Determine the [x, y] coordinate at the center of the cell enclosing the given text.  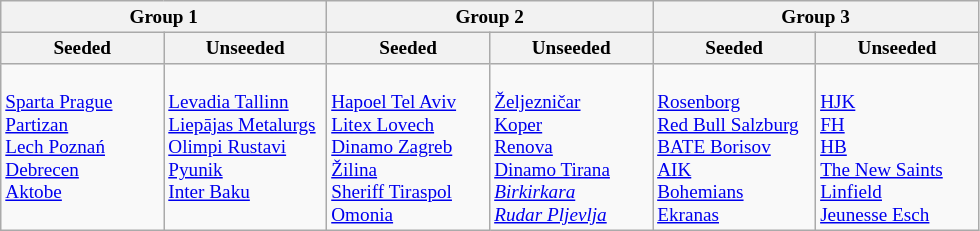
Rosenborg Red Bull Salzburg BATE Borisov AIK Bohemians Ekranas [734, 148]
HJK FH HB The New Saints Linfield Jeunesse Esch [898, 148]
Sparta Prague Partizan Lech Poznań Debrecen Aktobe [82, 148]
Group 3 [816, 17]
Group 1 [164, 17]
Hapoel Tel Aviv Litex Lovech Dinamo Zagreb Žilina Sheriff Tiraspol Omonia [408, 148]
Levadia Tallinn Liepājas Metalurgs Olimpi Rustavi Pyunik Inter Baku [246, 148]
Group 2 [490, 17]
Željezničar Koper Renova Dinamo Tirana Birkirkara Rudar Pljevlja [572, 148]
